Identify which cell holds the provided text, then report its (X, Y) central coordinate. 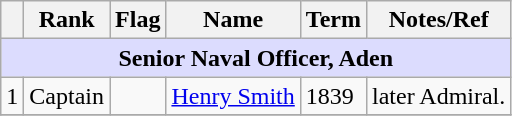
1 (12, 96)
Name (233, 20)
later Admiral. (438, 96)
Flag (138, 20)
Rank (67, 20)
Senior Naval Officer, Aden (256, 58)
Henry Smith (233, 96)
Term (333, 20)
Notes/Ref (438, 20)
Captain (67, 96)
1839 (333, 96)
